For the text-containing cell, return its midpoint in [X, Y] coordinate format. 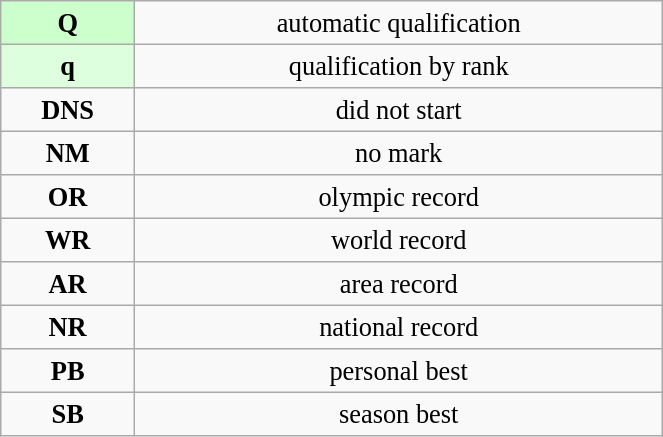
automatic qualification [399, 22]
NR [68, 327]
no mark [399, 153]
area record [399, 284]
SB [68, 414]
Q [68, 22]
AR [68, 284]
did not start [399, 109]
qualification by rank [399, 66]
olympic record [399, 197]
OR [68, 197]
PB [68, 371]
personal best [399, 371]
DNS [68, 109]
world record [399, 240]
season best [399, 414]
national record [399, 327]
NM [68, 153]
WR [68, 240]
q [68, 66]
